Search for the cell housing the specified text and yield its (X, Y) center coordinate. 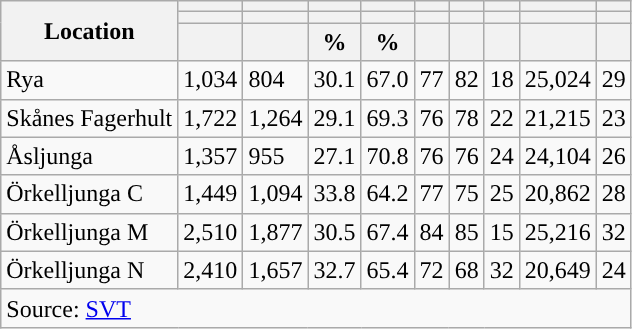
1,034 (210, 80)
2,510 (210, 232)
84 (432, 232)
Örkelljunga N (90, 270)
85 (466, 232)
20,649 (558, 270)
30.5 (334, 232)
Rya (90, 80)
25,216 (558, 232)
21,215 (558, 118)
25 (502, 194)
67.4 (388, 232)
68 (466, 270)
75 (466, 194)
1,264 (276, 118)
955 (276, 156)
23 (614, 118)
28 (614, 194)
15 (502, 232)
1,357 (210, 156)
1,722 (210, 118)
29 (614, 80)
67.0 (388, 80)
Örkelljunga M (90, 232)
26 (614, 156)
82 (466, 80)
Skånes Fagerhult (90, 118)
Åsljunga (90, 156)
1,877 (276, 232)
27.1 (334, 156)
25,024 (558, 80)
69.3 (388, 118)
32.7 (334, 270)
78 (466, 118)
2,410 (210, 270)
65.4 (388, 270)
804 (276, 80)
1,094 (276, 194)
18 (502, 80)
33.8 (334, 194)
24,104 (558, 156)
Örkelljunga C (90, 194)
1,657 (276, 270)
22 (502, 118)
20,862 (558, 194)
29.1 (334, 118)
70.8 (388, 156)
Location (90, 31)
1,449 (210, 194)
30.1 (334, 80)
72 (432, 270)
Source: SVT (316, 308)
64.2 (388, 194)
